From the cell containing the given text, extract its center point as (x, y) coordinate. 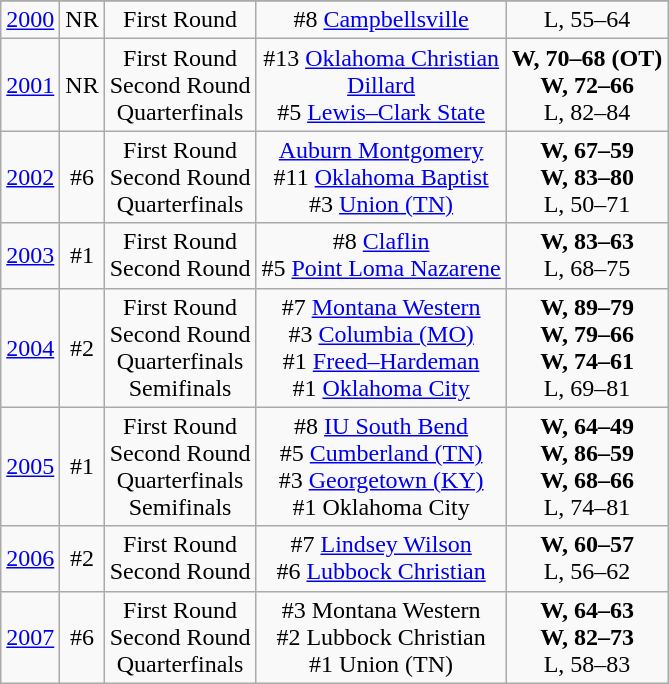
W, 60–57L, 56–62 (587, 558)
W, 67–59W, 83–80L, 50–71 (587, 177)
2006 (30, 558)
W, 64–63W, 82–73L, 58–83 (587, 637)
W, 89–79W, 79–66W, 74–61L, 69–81 (587, 348)
2000 (30, 20)
#8 Campbellsville (381, 20)
#3 Montana Western#2 Lubbock Christian#1 Union (TN) (381, 637)
Auburn Montgomery#11 Oklahoma Baptist#3 Union (TN) (381, 177)
2003 (30, 256)
2007 (30, 637)
First Round (180, 20)
W, 64–49W, 86–59W, 68–66L, 74–81 (587, 466)
2005 (30, 466)
#8 IU South Bend#5 Cumberland (TN)#3 Georgetown (KY)#1 Oklahoma City (381, 466)
2002 (30, 177)
L, 55–64 (587, 20)
2004 (30, 348)
#13 Oklahoma ChristianDillard#5 Lewis–Clark State (381, 85)
W, 83–63L, 68–75 (587, 256)
#7 Lindsey Wilson#6 Lubbock Christian (381, 558)
#7 Montana Western#3 Columbia (MO)#1 Freed–Hardeman#1 Oklahoma City (381, 348)
W, 70–68 (OT)W, 72–66L, 82–84 (587, 85)
#8 Claflin#5 Point Loma Nazarene (381, 256)
2001 (30, 85)
